Search for the cell housing the specified text and yield its [x, y] center coordinate. 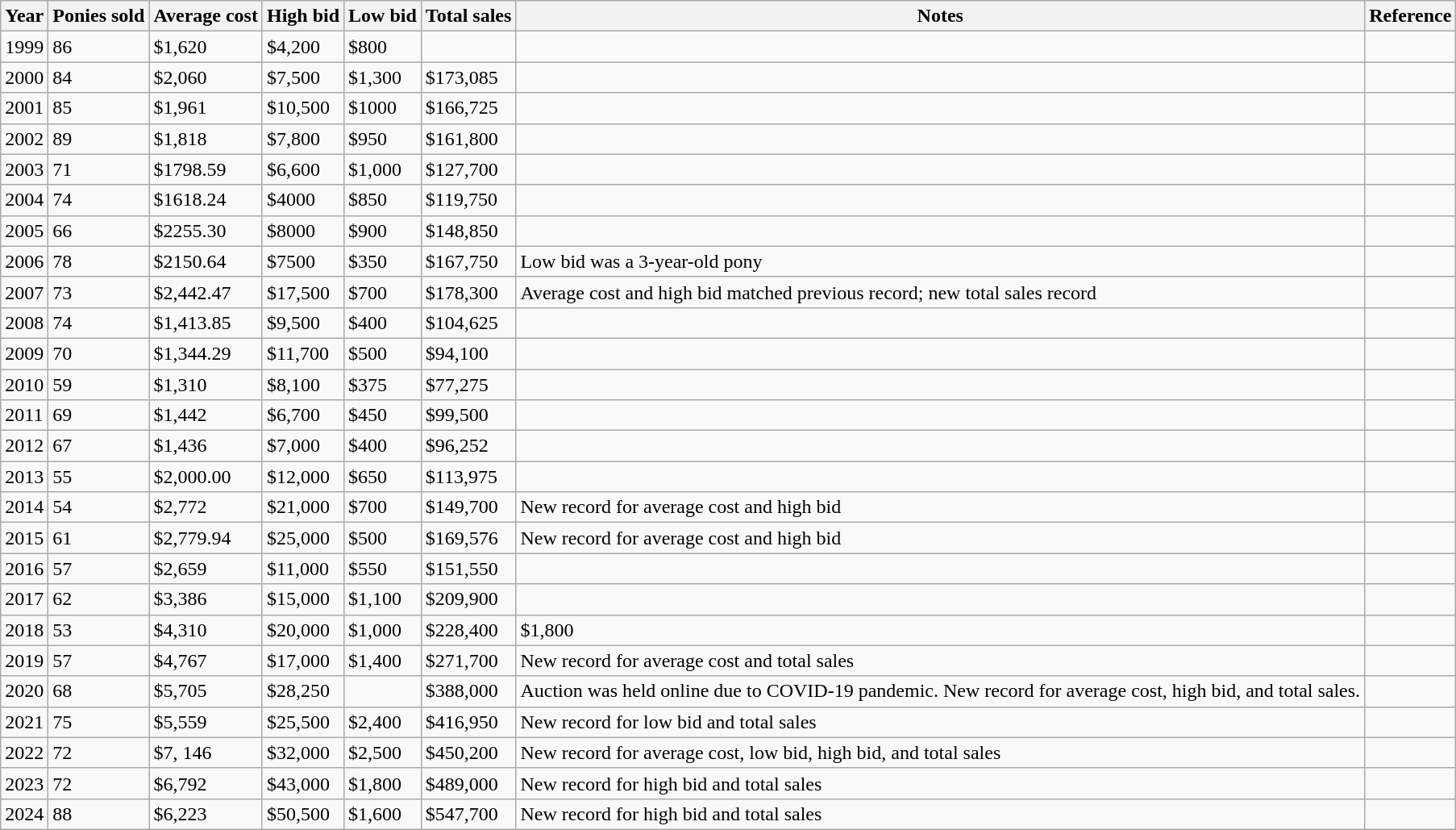
2023 [24, 783]
$1,436 [206, 446]
Average cost and high bid matched previous record; new total sales record [940, 292]
New record for average cost, low bid, high bid, and total sales [940, 753]
$119,750 [468, 200]
$7, 146 [206, 753]
$1,620 [206, 47]
2014 [24, 507]
$6,600 [303, 169]
High bid [303, 16]
$271,700 [468, 661]
$6,223 [206, 814]
$450 [383, 415]
61 [98, 538]
2011 [24, 415]
55 [98, 477]
2001 [24, 108]
2017 [24, 599]
$2,442.47 [206, 292]
$127,700 [468, 169]
75 [98, 722]
2016 [24, 569]
2022 [24, 753]
$169,576 [468, 538]
2010 [24, 385]
$1000 [383, 108]
$850 [383, 200]
$2,400 [383, 722]
2007 [24, 292]
68 [98, 691]
$550 [383, 569]
78 [98, 261]
$4000 [303, 200]
$6,700 [303, 415]
$7,000 [303, 446]
$20,000 [303, 630]
$2150.64 [206, 261]
$25,000 [303, 538]
$167,750 [468, 261]
$173,085 [468, 77]
$99,500 [468, 415]
2009 [24, 353]
$450,200 [468, 753]
86 [98, 47]
$388,000 [468, 691]
$151,550 [468, 569]
2015 [24, 538]
$104,625 [468, 323]
70 [98, 353]
$11,000 [303, 569]
67 [98, 446]
$7,500 [303, 77]
$950 [383, 139]
2002 [24, 139]
$4,200 [303, 47]
$15,000 [303, 599]
$1,413.85 [206, 323]
59 [98, 385]
$900 [383, 231]
New record for low bid and total sales [940, 722]
$1,344.29 [206, 353]
73 [98, 292]
$17,500 [303, 292]
2018 [24, 630]
Low bid was a 3-year-old pony [940, 261]
2021 [24, 722]
$5,559 [206, 722]
$161,800 [468, 139]
$350 [383, 261]
66 [98, 231]
2019 [24, 661]
$2,659 [206, 569]
$8000 [303, 231]
Low bid [383, 16]
2004 [24, 200]
2008 [24, 323]
2005 [24, 231]
$1,300 [383, 77]
$96,252 [468, 446]
$17,000 [303, 661]
$32,000 [303, 753]
71 [98, 169]
Reference [1411, 16]
2003 [24, 169]
$1,600 [383, 814]
$228,400 [468, 630]
84 [98, 77]
$149,700 [468, 507]
New record for average cost and total sales [940, 661]
$11,700 [303, 353]
$50,500 [303, 814]
2000 [24, 77]
$166,725 [468, 108]
$8,100 [303, 385]
$9,500 [303, 323]
Average cost [206, 16]
62 [98, 599]
89 [98, 139]
2020 [24, 691]
$25,500 [303, 722]
$4,767 [206, 661]
$4,310 [206, 630]
Notes [940, 16]
$5,705 [206, 691]
$7500 [303, 261]
$2,000.00 [206, 477]
$650 [383, 477]
$2,060 [206, 77]
2006 [24, 261]
$489,000 [468, 783]
$28,250 [303, 691]
$2,500 [383, 753]
Year [24, 16]
$1,400 [383, 661]
2024 [24, 814]
$547,700 [468, 814]
$6,792 [206, 783]
$148,850 [468, 231]
$375 [383, 385]
2013 [24, 477]
$7,800 [303, 139]
$10,500 [303, 108]
$1,961 [206, 108]
$800 [383, 47]
85 [98, 108]
69 [98, 415]
$1,442 [206, 415]
$1,310 [206, 385]
$416,950 [468, 722]
$43,000 [303, 783]
$3,386 [206, 599]
$178,300 [468, 292]
$94,100 [468, 353]
88 [98, 814]
$113,975 [468, 477]
$2255.30 [206, 231]
$21,000 [303, 507]
2012 [24, 446]
Total sales [468, 16]
$2,779.94 [206, 538]
53 [98, 630]
54 [98, 507]
Ponies sold [98, 16]
$12,000 [303, 477]
$1,818 [206, 139]
$1798.59 [206, 169]
$2,772 [206, 507]
1999 [24, 47]
$77,275 [468, 385]
Auction was held online due to COVID-19 pandemic. New record for average cost, high bid, and total sales. [940, 691]
$1618.24 [206, 200]
$1,100 [383, 599]
$209,900 [468, 599]
